Provide the [X, Y] coordinate of the cell's center where the given text is located.  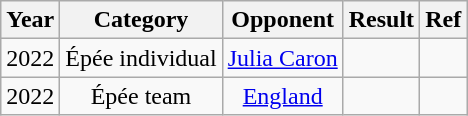
Épée individual [141, 58]
Julia Caron [282, 58]
Result [381, 20]
England [282, 96]
Ref [444, 20]
Category [141, 20]
Épée team [141, 96]
Opponent [282, 20]
Year [30, 20]
